Return the [x, y] coordinate for the center point of the cell that contains the specified text.  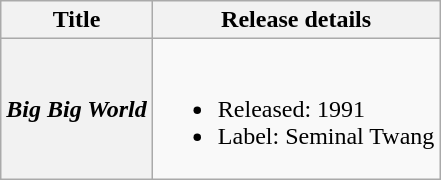
Big Big World [77, 109]
Released: 1991Label: Seminal Twang [296, 109]
Title [77, 20]
Release details [296, 20]
